Extract the (X, Y) coordinate from the center of the cell holding the provided text.  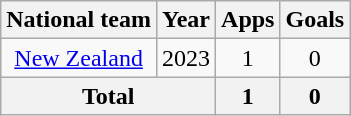
2023 (186, 58)
Total (108, 96)
Year (186, 20)
Goals (315, 20)
Apps (248, 20)
National team (79, 20)
New Zealand (79, 58)
